Search for the cell housing the specified text and yield its (X, Y) center coordinate. 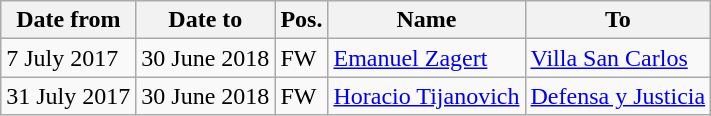
7 July 2017 (68, 58)
Pos. (302, 20)
To (618, 20)
Date from (68, 20)
Defensa y Justicia (618, 96)
Villa San Carlos (618, 58)
Horacio Tijanovich (426, 96)
Emanuel Zagert (426, 58)
31 July 2017 (68, 96)
Date to (206, 20)
Name (426, 20)
